Return [X, Y] of the center of cell containing provided text 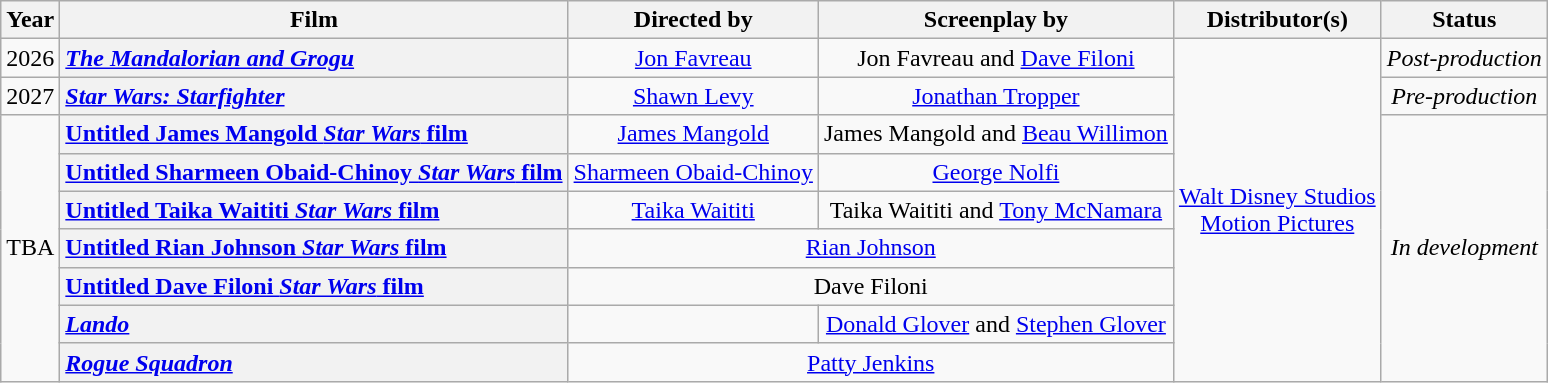
Film [314, 20]
George Nolfi [996, 172]
Patty Jenkins [870, 362]
Screenplay by [996, 20]
Star Wars: Starfighter [314, 96]
Post-production [1464, 58]
Distributor(s) [1277, 20]
Shawn Levy [693, 96]
Pre-production [1464, 96]
2027 [30, 96]
James Mangold and Beau Willimon [996, 134]
TBA [30, 248]
James Mangold [693, 134]
Taika Waititi and Tony McNamara [996, 210]
Walt Disney StudiosMotion Pictures [1277, 210]
Year [30, 20]
Sharmeen Obaid-Chinoy [693, 172]
Lando [314, 324]
2026 [30, 58]
The Mandalorian and Grogu [314, 58]
Directed by [693, 20]
Untitled Rian Johnson Star Wars film [314, 248]
Status [1464, 20]
Taika Waititi [693, 210]
Untitled Taika Waititi Star Wars film [314, 210]
In development [1464, 248]
Dave Filoni [870, 286]
Untitled Dave Filoni Star Wars film [314, 286]
Untitled Sharmeen Obaid-Chinoy Star Wars film [314, 172]
Rogue Squadron [314, 362]
Donald Glover and Stephen Glover [996, 324]
Rian Johnson [870, 248]
Jon Favreau [693, 58]
Untitled James Mangold Star Wars film [314, 134]
Jonathan Tropper [996, 96]
Jon Favreau and Dave Filoni [996, 58]
